Locate the cell with the specified text and output its [x, y] center coordinate. 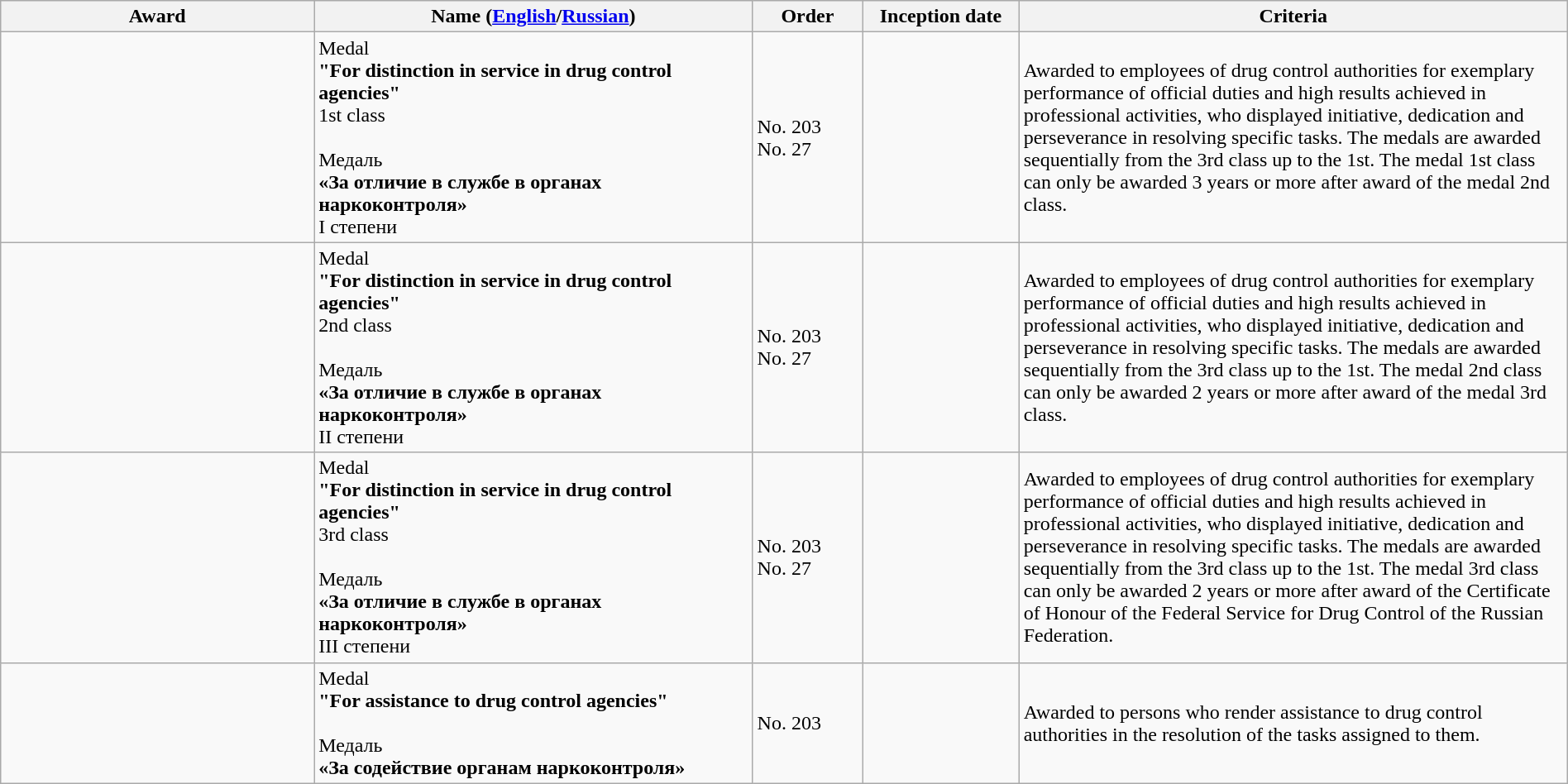
Medal"For assistance to drug control agencies"Медаль«За содействие органам наркоконтроля» [533, 723]
Medal"For distinction in service in drug control agencies"1st classМедаль«За отличие в службе в органах наркоконтроля»I степени [533, 137]
Medal"For distinction in service in drug control agencies"2nd classМедаль«За отличие в службе в органах наркоконтроля»II степени [533, 347]
Inception date [941, 17]
Order [807, 17]
No. 203 [807, 723]
Awarded to persons who render assistance to drug control authorities in the resolution of the tasks assigned to them. [1293, 723]
Medal"For distinction in service in drug control agencies"3rd classМедаль«За отличие в службе в органах наркоконтроля»III степени [533, 557]
Criteria [1293, 17]
Name (English/Russian) [533, 17]
Award [157, 17]
